Detect which cell encompasses the target text, then output its [X, Y] center coordinate. 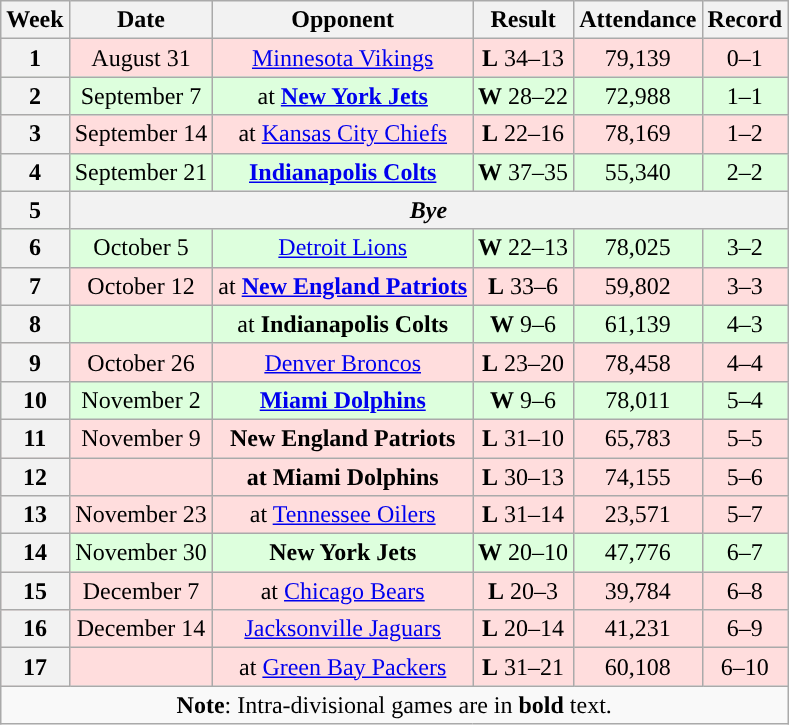
60,108 [638, 667]
L 34–13 [524, 58]
L 20–3 [524, 591]
October 26 [141, 362]
December 14 [141, 629]
November 9 [141, 438]
3 [35, 134]
at New York Jets [343, 96]
5 [35, 210]
6 [35, 248]
L 22–16 [524, 134]
10 [35, 400]
6–8 [745, 591]
78,169 [638, 134]
1 [35, 58]
September 21 [141, 172]
L 30–13 [524, 477]
at Indianapolis Colts [343, 324]
12 [35, 477]
W 37–35 [524, 172]
Note: Intra-divisional games are in bold text. [394, 705]
1–1 [745, 96]
L 31–14 [524, 515]
October 12 [141, 286]
4 [35, 172]
4–4 [745, 362]
6–10 [745, 667]
6–9 [745, 629]
September 7 [141, 96]
Minnesota Vikings [343, 58]
5–6 [745, 477]
at Miami Dolphins [343, 477]
3–2 [745, 248]
78,458 [638, 362]
Denver Broncos [343, 362]
1–2 [745, 134]
Week [35, 20]
17 [35, 667]
39,784 [638, 591]
L 31–10 [524, 438]
72,988 [638, 96]
at Chicago Bears [343, 591]
2 [35, 96]
0–1 [745, 58]
at Green Bay Packers [343, 667]
78,011 [638, 400]
Bye [428, 210]
November 30 [141, 553]
61,139 [638, 324]
Attendance [638, 20]
L 23–20 [524, 362]
3–3 [745, 286]
Indianapolis Colts [343, 172]
5–4 [745, 400]
Jacksonville Jaguars [343, 629]
6–7 [745, 553]
at Kansas City Chiefs [343, 134]
4–3 [745, 324]
15 [35, 591]
W 22–13 [524, 248]
Detroit Lions [343, 248]
47,776 [638, 553]
New England Patriots [343, 438]
79,139 [638, 58]
41,231 [638, 629]
L 31–21 [524, 667]
5–5 [745, 438]
59,802 [638, 286]
L 33–6 [524, 286]
Date [141, 20]
at Tennessee Oilers [343, 515]
14 [35, 553]
16 [35, 629]
11 [35, 438]
New York Jets [343, 553]
78,025 [638, 248]
W 28–22 [524, 96]
Miami Dolphins [343, 400]
October 5 [141, 248]
August 31 [141, 58]
November 23 [141, 515]
55,340 [638, 172]
Record [745, 20]
23,571 [638, 515]
9 [35, 362]
Opponent [343, 20]
7 [35, 286]
74,155 [638, 477]
Result [524, 20]
at New England Patriots [343, 286]
December 7 [141, 591]
2–2 [745, 172]
13 [35, 515]
September 14 [141, 134]
65,783 [638, 438]
8 [35, 324]
L 20–14 [524, 629]
W 20–10 [524, 553]
November 2 [141, 400]
5–7 [745, 515]
